Return (X, Y) of the center of cell containing provided text 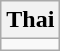
Thai (30, 20)
